Output the [x, y] coordinate of the center of the cell containing the given text.  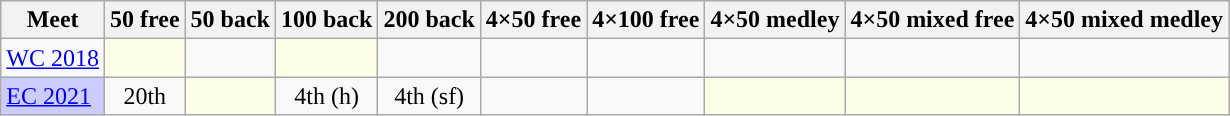
4th (h) [326, 96]
4×100 free [646, 20]
4th (sf) [429, 96]
200 back [429, 20]
20th [144, 96]
EC 2021 [53, 96]
4×50 free [533, 20]
100 back [326, 20]
WC 2018 [53, 58]
4×50 medley [775, 20]
4×50 mixed medley [1124, 20]
Meet [53, 20]
4×50 mixed free [932, 20]
50 free [144, 20]
50 back [230, 20]
